Locate the cell with the specified text and output its (X, Y) center coordinate. 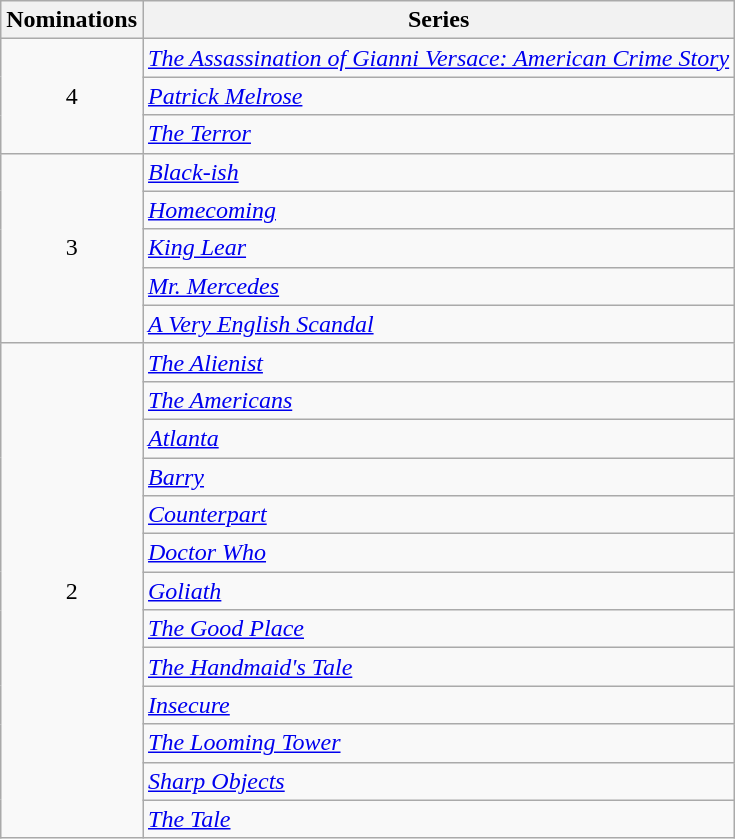
Nominations (72, 20)
The Tale (438, 819)
Homecoming (438, 210)
The Alienist (438, 362)
Sharp Objects (438, 781)
Patrick Melrose (438, 96)
Atlanta (438, 438)
A Very English Scandal (438, 324)
The Assassination of Gianni Versace: American Crime Story (438, 58)
King Lear (438, 248)
The Americans (438, 400)
Insecure (438, 705)
Series (438, 20)
Barry (438, 477)
Counterpart (438, 515)
Doctor Who (438, 553)
The Handmaid's Tale (438, 667)
2 (72, 590)
Goliath (438, 591)
Black-ish (438, 172)
The Terror (438, 134)
Mr. Mercedes (438, 286)
3 (72, 248)
The Good Place (438, 629)
4 (72, 96)
The Looming Tower (438, 743)
